Detect which cell encompasses the target text, then output its [X, Y] center coordinate. 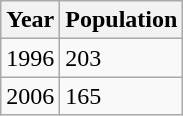
1996 [30, 58]
2006 [30, 96]
Population [122, 20]
Year [30, 20]
165 [122, 96]
203 [122, 58]
